Output the (X, Y) coordinate of the center of the cell containing the given text.  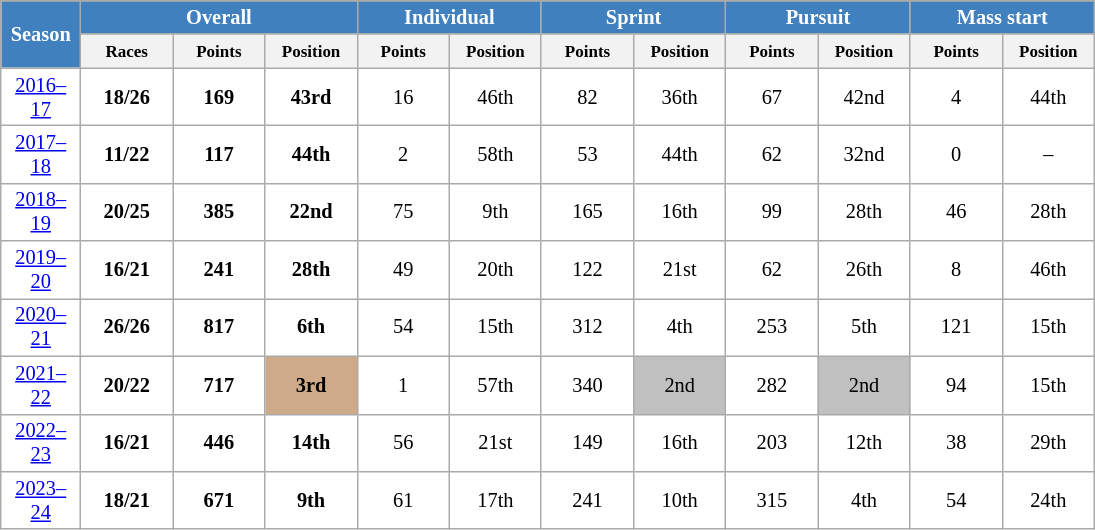
20/25 (127, 212)
56 (403, 443)
49 (403, 270)
315 (772, 500)
24th (1048, 500)
Individual (449, 17)
Sprint (633, 17)
312 (587, 327)
16 (403, 97)
340 (587, 385)
14th (311, 443)
282 (772, 385)
42nd (864, 97)
2020–21 (41, 327)
20/22 (127, 385)
3rd (311, 385)
2023–24 (41, 500)
0 (956, 154)
53 (587, 154)
385 (219, 212)
817 (219, 327)
18/21 (127, 500)
2018–19 (41, 212)
67 (772, 97)
117 (219, 154)
11/22 (127, 154)
1 (403, 385)
20th (495, 270)
82 (587, 97)
6th (311, 327)
2019–20 (41, 270)
2022–23 (41, 443)
38 (956, 443)
Season (41, 34)
75 (403, 212)
2016–17 (41, 97)
671 (219, 500)
58th (495, 154)
99 (772, 212)
4 (956, 97)
57th (495, 385)
10th (680, 500)
203 (772, 443)
Pursuit (818, 17)
2017–18 (41, 154)
61 (403, 500)
46 (956, 212)
18/26 (127, 97)
253 (772, 327)
121 (956, 327)
122 (587, 270)
29th (1048, 443)
446 (219, 443)
Mass start (1002, 17)
36th (680, 97)
94 (956, 385)
22nd (311, 212)
8 (956, 270)
165 (587, 212)
2021–22 (41, 385)
717 (219, 385)
26th (864, 270)
32nd (864, 154)
26/26 (127, 327)
– (1048, 154)
5th (864, 327)
12th (864, 443)
169 (219, 97)
2 (403, 154)
Races (127, 51)
149 (587, 443)
Overall (219, 17)
43rd (311, 97)
17th (495, 500)
